Return the (X, Y) coordinate for the center point of the cell that contains the specified text.  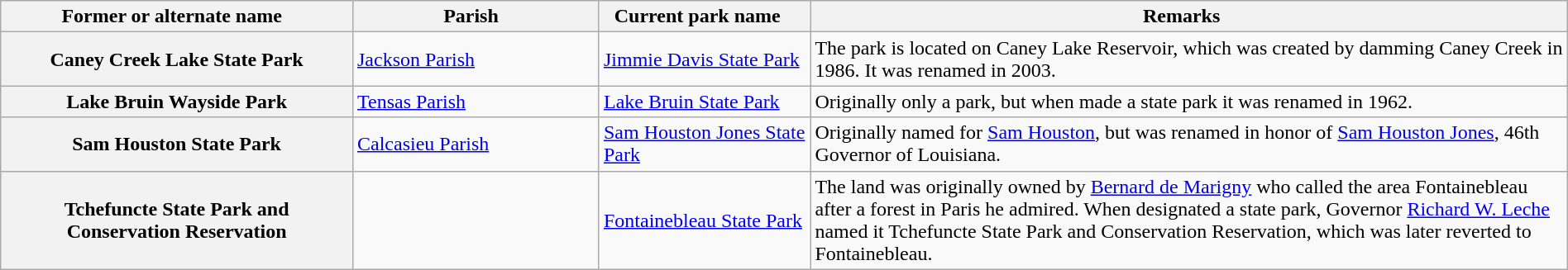
Sam Houston State Park (177, 144)
Originally only a park, but when made a state park it was renamed in 1962. (1189, 102)
Fontainebleau State Park (705, 220)
Jackson Parish (476, 59)
Tchefuncte State Park and Conservation Reservation (177, 220)
Originally named for Sam Houston, but was renamed in honor of Sam Houston Jones, 46th Governor of Louisiana. (1189, 144)
Sam Houston Jones State Park (705, 144)
Current park name (705, 17)
Jimmie Davis State Park (705, 59)
Calcasieu Parish (476, 144)
Tensas Parish (476, 102)
Remarks (1189, 17)
Caney Creek Lake State Park (177, 59)
Parish (476, 17)
Lake Bruin Wayside Park (177, 102)
The park is located on Caney Lake Reservoir, which was created by damming Caney Creek in 1986. It was renamed in 2003. (1189, 59)
Lake Bruin State Park (705, 102)
Former or alternate name (177, 17)
